Detect which cell encompasses the target text, then output its (X, Y) center coordinate. 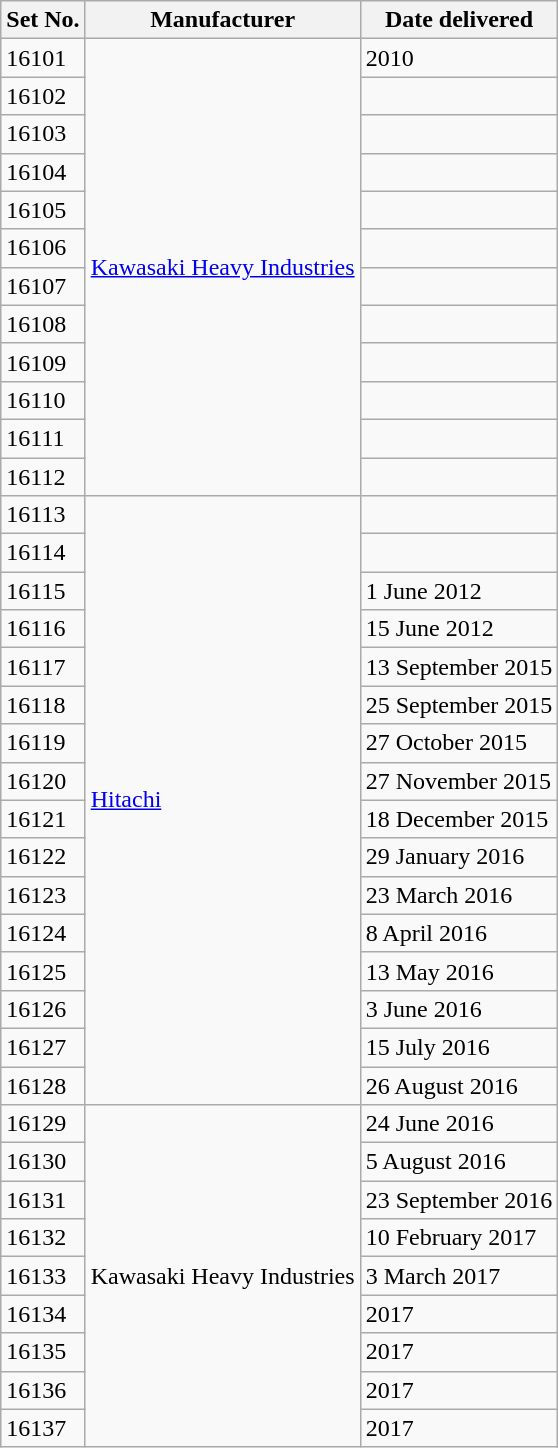
16136 (43, 1390)
18 December 2015 (459, 819)
16107 (43, 286)
16127 (43, 1047)
16120 (43, 781)
5 August 2016 (459, 1162)
16121 (43, 819)
24 June 2016 (459, 1124)
16124 (43, 933)
16125 (43, 971)
16122 (43, 857)
16123 (43, 895)
16110 (43, 400)
16119 (43, 743)
16137 (43, 1428)
16105 (43, 210)
16111 (43, 438)
16130 (43, 1162)
Set No. (43, 20)
3 March 2017 (459, 1276)
16116 (43, 629)
29 January 2016 (459, 857)
26 August 2016 (459, 1085)
25 September 2015 (459, 705)
16131 (43, 1200)
16113 (43, 515)
27 November 2015 (459, 781)
16115 (43, 591)
16133 (43, 1276)
16117 (43, 667)
15 July 2016 (459, 1047)
16114 (43, 553)
15 June 2012 (459, 629)
23 September 2016 (459, 1200)
2010 (459, 58)
16132 (43, 1238)
16129 (43, 1124)
10 February 2017 (459, 1238)
13 September 2015 (459, 667)
16102 (43, 96)
3 June 2016 (459, 1009)
16126 (43, 1009)
16104 (43, 172)
Hitachi (222, 800)
16101 (43, 58)
27 October 2015 (459, 743)
8 April 2016 (459, 933)
16128 (43, 1085)
1 June 2012 (459, 591)
16135 (43, 1352)
Manufacturer (222, 20)
Date delivered (459, 20)
16106 (43, 248)
23 March 2016 (459, 895)
16103 (43, 134)
16108 (43, 324)
16134 (43, 1314)
16112 (43, 477)
16109 (43, 362)
13 May 2016 (459, 971)
16118 (43, 705)
